From the cell containing the given text, extract its center point as [x, y] coordinate. 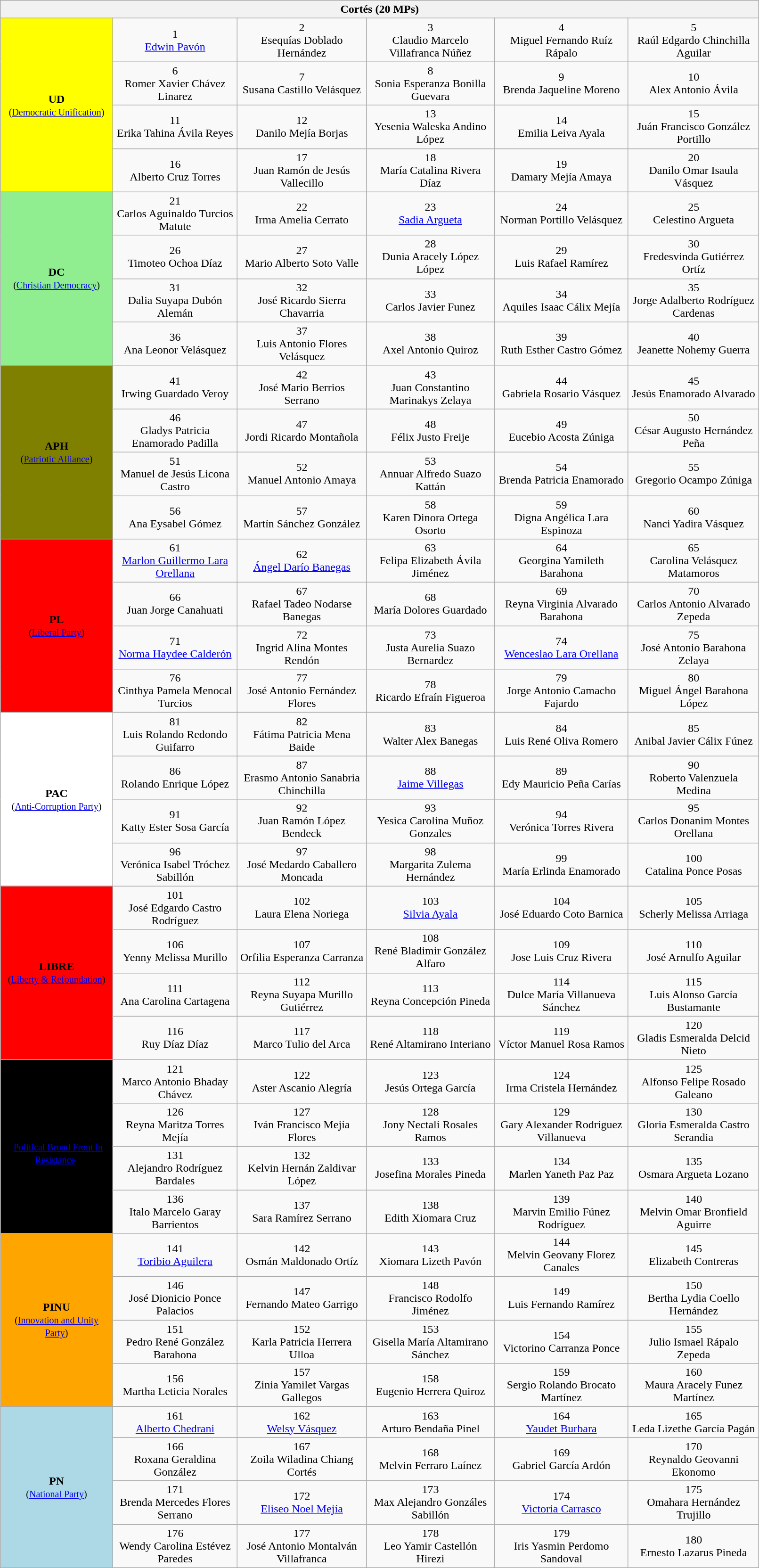
158Eugenio Herrera Quiroz [430, 1385]
124Irma Cristela Hernández [561, 1081]
125Alfonso Felipe Rosado Galeano [694, 1081]
Cortés (20 MPs) [380, 9]
123Jesús Ortega García [430, 1081]
33Carlos Javier Funez [430, 300]
68María Dolores Guardado [430, 604]
142Osmán Maldonado Ortíz [302, 1255]
166Roxana Geraldina González [175, 1459]
15Juán Francisco González Portillo [694, 127]
23Sadia Argueta [430, 213]
16Alberto Cruz Torres [175, 170]
154Victorino Carranza Ponce [561, 1342]
APH(Patriotic Alliance) [57, 452]
75José Antonio Barahona Zelaya [694, 648]
60Nanci Yadira Vásquez [694, 517]
73Justa Aurelia Suazo Bernardez [430, 648]
PL(Liberal Party) [57, 626]
63Felipa Elizabeth Ávila Jiménez [430, 561]
85Anibal Javier Cálix Fúnez [694, 734]
11Erika Tahina Ávila Reyes [175, 127]
148Francisco Rodolfo Jiménez [430, 1298]
141Toribio Aguilera [175, 1255]
42José Mario Berrios Serrano [302, 387]
164Yaudet Burbara [561, 1422]
66Juan Jorge Canahuati [175, 604]
108René Bladimir González Alfaro [430, 951]
153Gisella María Altamirano Sánchez [430, 1342]
170Reynaldo Geovanni Ekonomo [694, 1459]
100Catalina Ponce Posas [694, 864]
99María Erlinda Enamorado [561, 864]
32José Ricardo Sierra Chavarria [302, 300]
9Brenda Jaqueline Moreno [561, 83]
180Ernesto Lazarus Pineda [694, 1546]
120Gladis Esmeralda Delcid Nieto [694, 1038]
24Norman Portillo Velásquez [561, 213]
26Timoteo Ochoa Díaz [175, 257]
147Fernando Mateo Garrigo [302, 1298]
175Omahara Hernández Trujillo [694, 1502]
35Jorge Adalberto Rodríguez Cardenas [694, 300]
69Reyna Virginia Alvarado Barahona [561, 604]
105Scherly Melissa Arriaga [694, 908]
136Italo Marcelo Garay Barrientos [175, 1211]
111Ana Carolina Cartagena [175, 994]
4Miguel Fernando Ruíz Rápalo [561, 40]
110José Arnulfo Aguilar [694, 951]
119Víctor Manuel Rosa Ramos [561, 1038]
103Silvia Ayala [430, 908]
52Manuel Antonio Amaya [302, 474]
130Gloria Esmeralda Castro Serandia [694, 1125]
64Georgina Yamileth Barahona [561, 561]
44Gabriela Rosario Vásquez [561, 387]
178Leo Yamir Castellón Hirezi [430, 1546]
62Ángel Darío Banegas [302, 561]
89Edy Mauricio Peña Carías [561, 778]
13Yesenia Waleska Andino López [430, 127]
34Aquiles Isaac Cálix Mejía [561, 300]
19Damary Mejía Amaya [561, 170]
157Zinia Yamilet Vargas Gallegos [302, 1385]
43Juan Constantino Marinakys Zelaya [430, 387]
50César Augusto Hernández Peña [694, 430]
106Yenny Melissa Murillo [175, 951]
116Ruy Díaz Díaz [175, 1038]
173Max Alejandro Gonzáles Sabillón [430, 1502]
30Fredesvinda Gutiérrez Ortíz [694, 257]
FAPER(Political Broad Front in Resistance) [57, 1146]
61Marlon Guillermo Lara Orellana [175, 561]
UD(Democratic Unification) [57, 105]
82Fátima Patricia Mena Baide [302, 734]
94Verónica Torres Rivera [561, 821]
122Aster Ascanio Alegría [302, 1081]
114Dulce María Villanueva Sánchez [561, 994]
151Pedro René González Barahona [175, 1342]
55Gregorio Ocampo Zúniga [694, 474]
160Maura Aracely Funez Martínez [694, 1385]
137Sara Ramírez Serrano [302, 1211]
54Brenda Patricia Enamorado [561, 474]
36Ana Leonor Velásquez [175, 344]
1Edwin Pavón [175, 40]
39Ruth Esther Castro Gómez [561, 344]
45Jesús Enamorado Alvarado [694, 387]
PN(National Party) [57, 1487]
53Annuar Alfredo Suazo Kattán [430, 474]
179Iris Yasmin Perdomo Sandoval [561, 1546]
17Juan Ramón de Jesús Vallecillo [302, 170]
38Axel Antonio Quiroz [430, 344]
PINU(Innovation and Unity Party) [57, 1320]
150Bertha Lydia Coello Hernández [694, 1298]
126Reyna Maritza Torres Mejía [175, 1125]
96Verónica Isabel Tróchez Sabillón [175, 864]
12Danilo Mejía Borjas [302, 127]
14Emilia Leiva Ayala [561, 127]
10Alex Antonio Ávila [694, 83]
51Manuel de Jesús Licona Castro [175, 474]
87Erasmo Antonio Sanabria Chinchilla [302, 778]
104José Eduardo Coto Barnica [561, 908]
102Laura Elena Noriega [302, 908]
20Danilo Omar Isaula Vásquez [694, 170]
79Jorge Antonio Camacho Fajardo [561, 691]
70Carlos Antonio Alvarado Zepeda [694, 604]
134Marlen Yaneth Paz Paz [561, 1168]
139Marvin Emilio Fúnez Rodríguez [561, 1211]
47Jordi Ricardo Montañola [302, 430]
132Kelvin Hernán Zaldivar López [302, 1168]
174Victoria Carrasco [561, 1502]
155Julio Ismael Rápalo Zepeda [694, 1342]
57Martín Sánchez González [302, 517]
163Arturo Bendaña Pinel [430, 1422]
84Luis René Oliva Romero [561, 734]
22Irma Amelia Cerrato [302, 213]
29Luis Rafael Ramírez [561, 257]
86Rolando Enrique López [175, 778]
46Gladys Patricia Enamorado Padilla [175, 430]
76Cinthya Pamela Menocal Turcios [175, 691]
18María Catalina Rivera Díaz [430, 170]
41Irwing Guardado Veroy [175, 387]
6Romer Xavier Chávez Linarez [175, 83]
145Elizabeth Contreras [694, 1255]
81Luis Rolando Redondo Guifarro [175, 734]
21Carlos Aguinaldo Turcios Matute [175, 213]
115Luis Alonso García Bustamante [694, 994]
121Marco Antonio Bhaday Chávez [175, 1081]
78Ricardo Efraín Figueroa [430, 691]
77José Antonio Fernández Flores [302, 691]
156Martha Leticia Norales [175, 1385]
135Osmara Argueta Lozano [694, 1168]
161Alberto Chedrani [175, 1422]
92Juan Ramón López Bendeck [302, 821]
71Norma Haydee Calderón [175, 648]
146José Dionicio Ponce Palacios [175, 1298]
59Digna Angélica Lara Espinoza [561, 517]
93Yesica Carolina Muñoz Gonzales [430, 821]
144Melvin Geovany Florez Canales [561, 1255]
56Ana Eysabel Gómez [175, 517]
176Wendy Carolina Estévez Paredes [175, 1546]
140Melvin Omar Bronfield Aguirre [694, 1211]
133Josefina Morales Pineda [430, 1168]
112Reyna Suyapa Murillo Gutiérrez [302, 994]
58Karen Dinora Ortega Osorto [430, 517]
67Rafael Tadeo Nodarse Banegas [302, 604]
31Dalia Suyapa Dubón Alemán [175, 300]
72Ingrid Alina Montes Rendón [302, 648]
5Raúl Edgardo Chinchilla Aguilar [694, 40]
138Edith Xiomara Cruz [430, 1211]
97José Medardo Caballero Moncada [302, 864]
49Eucebio Acosta Zúniga [561, 430]
101José Edgardo Castro Rodríguez [175, 908]
98Margarita Zulema Hernández [430, 864]
109Jose Luis Cruz Rivera [561, 951]
127Iván Francisco Mejía Flores [302, 1125]
143Xiomara Lizeth Pavón [430, 1255]
117Marco Tulio del Arca [302, 1038]
107Orfilia Esperanza Carranza [302, 951]
171Brenda Mercedes Flores Serrano [175, 1502]
172Eliseo Noel Mejía [302, 1502]
40Jeanette Nohemy Guerra [694, 344]
28Dunia Aracely López López [430, 257]
95Carlos Donanim Montes Orellana [694, 821]
48Félix Justo Freije [430, 430]
74Wenceslao Lara Orellana [561, 648]
80Miguel Ángel Barahona López [694, 691]
169Gabriel García Ardón [561, 1459]
129Gary Alexander Rodríguez Villanueva [561, 1125]
27Mario Alberto Soto Valle [302, 257]
25Celestino Argueta [694, 213]
118René Altamirano Interiano [430, 1038]
167Zoila Wiladina Chiang Cortés [302, 1459]
131Alejandro Rodríguez Bardales [175, 1168]
91Katty Ester Sosa García [175, 821]
90Roberto Valenzuela Medina [694, 778]
152Karla Patricia Herrera Ulloa [302, 1342]
LIBRE(Liberty & Refoundation) [57, 973]
177José Antonio Montalván Villafranca [302, 1546]
159Sergio Rolando Brocato Martínez [561, 1385]
8Sonia Esperanza Bonilla Guevara [430, 83]
113Reyna Concepción Pineda [430, 994]
65Carolina Velásquez Matamoros [694, 561]
2Esequías Doblado Hernández [302, 40]
162Welsy Vásquez [302, 1422]
37Luis Antonio Flores Velásquez [302, 344]
PAC(Anti-Corruption Party) [57, 799]
83Walter Alex Banegas [430, 734]
88Jaime Villegas [430, 778]
168Melvin Ferraro Laínez [430, 1459]
DC(Christian Democracy) [57, 279]
149Luis Fernando Ramírez [561, 1298]
7Susana Castillo Velásquez [302, 83]
165Leda Lizethe García Pagán [694, 1422]
3Claudio Marcelo Villafranca Núñez [430, 40]
128Jony Nectalí Rosales Ramos [430, 1125]
